Detect which cell encompasses the target text, then output its (x, y) center coordinate. 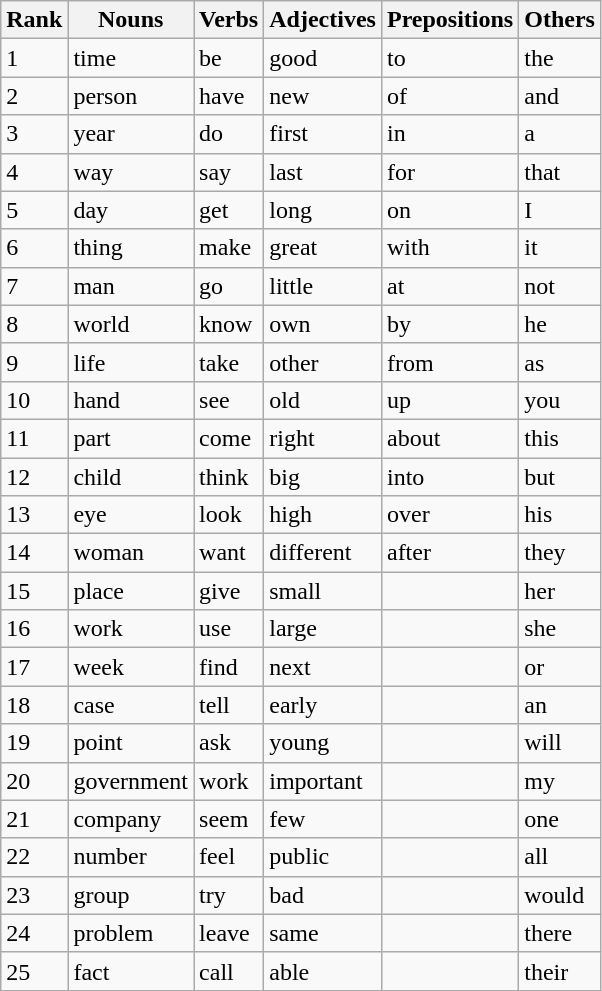
over (450, 515)
would (560, 895)
12 (34, 477)
little (323, 286)
that (560, 172)
have (229, 96)
a (560, 134)
large (323, 629)
an (560, 705)
Verbs (229, 20)
18 (34, 705)
eye (131, 515)
new (323, 96)
after (450, 553)
1 (34, 58)
on (450, 210)
25 (34, 971)
next (323, 667)
as (560, 362)
seem (229, 819)
hand (131, 400)
bad (323, 895)
19 (34, 743)
9 (34, 362)
make (229, 248)
to (450, 58)
ask (229, 743)
of (450, 96)
not (560, 286)
big (323, 477)
first (323, 134)
look (229, 515)
with (450, 248)
right (323, 438)
Others (560, 20)
5 (34, 210)
3 (34, 134)
long (323, 210)
few (323, 819)
important (323, 781)
point (131, 743)
or (560, 667)
able (323, 971)
government (131, 781)
think (229, 477)
her (560, 591)
by (450, 324)
want (229, 553)
thing (131, 248)
about (450, 438)
but (560, 477)
do (229, 134)
child (131, 477)
man (131, 286)
part (131, 438)
20 (34, 781)
try (229, 895)
will (560, 743)
8 (34, 324)
leave (229, 933)
15 (34, 591)
and (560, 96)
own (323, 324)
6 (34, 248)
the (560, 58)
21 (34, 819)
person (131, 96)
at (450, 286)
Nouns (131, 20)
week (131, 667)
year (131, 134)
same (323, 933)
day (131, 210)
public (323, 857)
see (229, 400)
it (560, 248)
get (229, 210)
they (560, 553)
he (560, 324)
Rank (34, 20)
feel (229, 857)
into (450, 477)
22 (34, 857)
take (229, 362)
early (323, 705)
come (229, 438)
company (131, 819)
case (131, 705)
fact (131, 971)
give (229, 591)
say (229, 172)
use (229, 629)
you (560, 400)
in (450, 134)
all (560, 857)
place (131, 591)
Adjectives (323, 20)
number (131, 857)
11 (34, 438)
she (560, 629)
13 (34, 515)
small (323, 591)
up (450, 400)
great (323, 248)
way (131, 172)
his (560, 515)
high (323, 515)
for (450, 172)
7 (34, 286)
4 (34, 172)
23 (34, 895)
14 (34, 553)
good (323, 58)
different (323, 553)
this (560, 438)
old (323, 400)
woman (131, 553)
17 (34, 667)
go (229, 286)
call (229, 971)
group (131, 895)
last (323, 172)
life (131, 362)
24 (34, 933)
2 (34, 96)
one (560, 819)
I (560, 210)
from (450, 362)
Prepositions (450, 20)
world (131, 324)
be (229, 58)
young (323, 743)
tell (229, 705)
10 (34, 400)
their (560, 971)
other (323, 362)
time (131, 58)
16 (34, 629)
problem (131, 933)
my (560, 781)
know (229, 324)
find (229, 667)
there (560, 933)
